Find where the given text appears and provide that cell's center as (X, Y) coordinate. 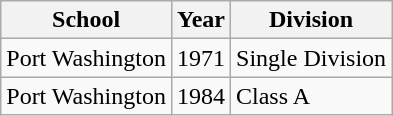
Single Division (312, 58)
1984 (200, 96)
Year (200, 20)
Division (312, 20)
1971 (200, 58)
Class A (312, 96)
School (86, 20)
